Capture the cell that displays the provided text and extract its (x, y) central coordinate. 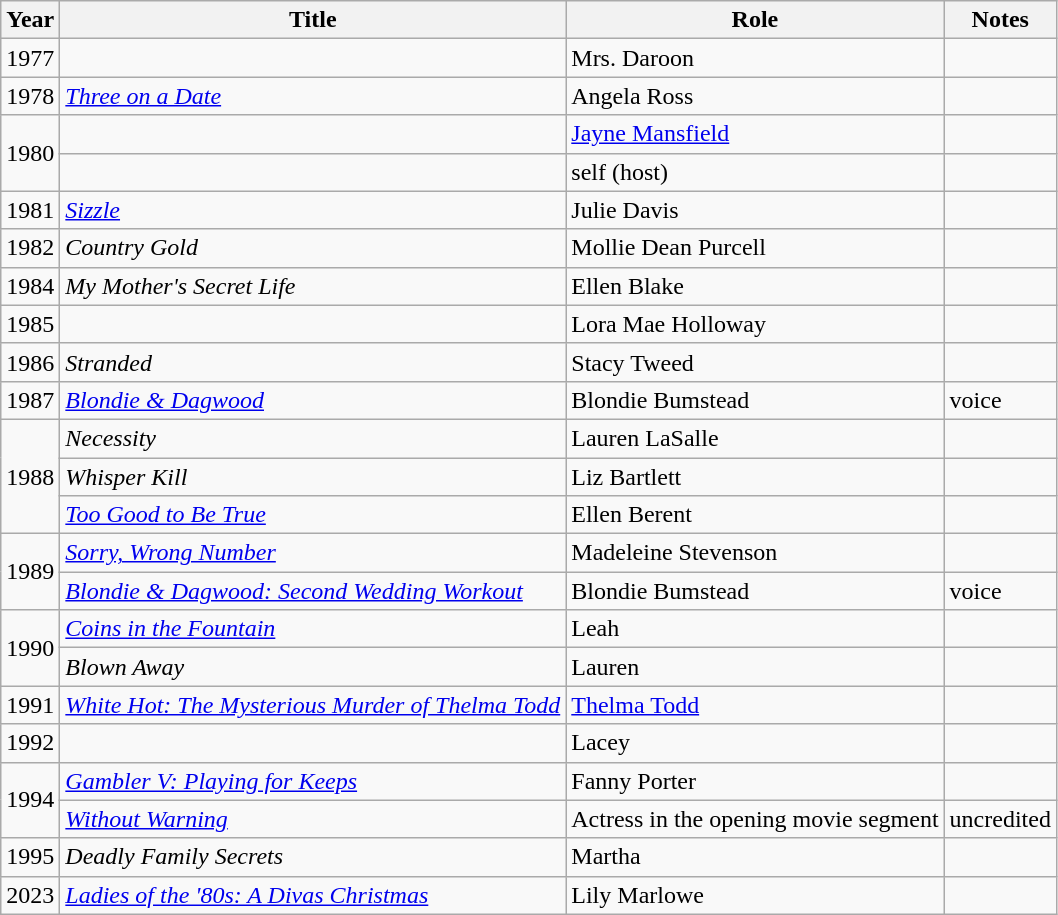
Gambler V: Playing for Keeps (313, 781)
Julie Davis (755, 210)
Lacey (755, 743)
Year (30, 20)
Jayne Mansfield (755, 134)
Three on a Date (313, 96)
White Hot: The Mysterious Murder of Thelma Todd (313, 705)
self (host) (755, 172)
Leah (755, 629)
Necessity (313, 438)
Whisper Kill (313, 477)
1990 (30, 648)
Deadly Family Secrets (313, 857)
2023 (30, 895)
Title (313, 20)
Mrs. Daroon (755, 58)
Too Good to Be True (313, 515)
1987 (30, 400)
Ladies of the '80s: A Divas Christmas (313, 895)
1986 (30, 362)
Blondie & Dagwood: Second Wedding Workout (313, 591)
Lily Marlowe (755, 895)
Lauren (755, 667)
Liz Bartlett (755, 477)
Stranded (313, 362)
1992 (30, 743)
1977 (30, 58)
Role (755, 20)
Actress in the opening movie segment (755, 819)
Stacy Tweed (755, 362)
1985 (30, 324)
1981 (30, 210)
Martha (755, 857)
Lauren LaSalle (755, 438)
1995 (30, 857)
1991 (30, 705)
Lora Mae Holloway (755, 324)
Notes (1000, 20)
1978 (30, 96)
Mollie Dean Purcell (755, 248)
1988 (30, 476)
Ellen Berent (755, 515)
Coins in the Fountain (313, 629)
Thelma Todd (755, 705)
My Mother's Secret Life (313, 286)
Without Warning (313, 819)
Blown Away (313, 667)
Fanny Porter (755, 781)
1984 (30, 286)
Sorry, Wrong Number (313, 553)
Blondie & Dagwood (313, 400)
uncredited (1000, 819)
Angela Ross (755, 96)
1989 (30, 572)
1994 (30, 800)
Country Gold (313, 248)
1980 (30, 153)
Ellen Blake (755, 286)
1982 (30, 248)
Madeleine Stevenson (755, 553)
Sizzle (313, 210)
